Provide the [x, y] coordinate of the cell's center where the given text is located.  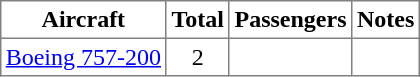
Notes [386, 20]
Boeing 757-200 [83, 57]
Total [198, 20]
Passengers [290, 20]
Aircraft [83, 20]
2 [198, 57]
